Pinpoint the cell where the given text exists, returning its (x, y) midpoint coordinate. 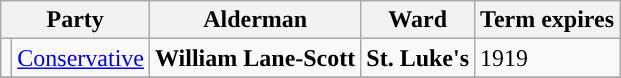
William Lane-Scott (256, 58)
Conservative (81, 58)
1919 (548, 58)
Party (76, 20)
Term expires (548, 20)
Alderman (256, 20)
St. Luke's (418, 58)
Ward (418, 20)
